Identify which cell holds the provided text, then report its [x, y] central coordinate. 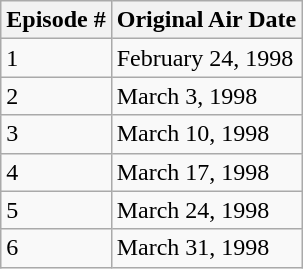
February 24, 1998 [206, 58]
March 10, 1998 [206, 134]
5 [56, 210]
3 [56, 134]
March 24, 1998 [206, 210]
1 [56, 58]
4 [56, 172]
March 31, 1998 [206, 248]
Episode # [56, 20]
2 [56, 96]
March 17, 1998 [206, 172]
6 [56, 248]
March 3, 1998 [206, 96]
Original Air Date [206, 20]
